Return the (x, y) coordinate for the center point of the cell that contains the specified text.  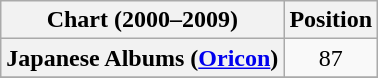
Position (331, 20)
87 (331, 58)
Japanese Albums (Oricon) (142, 58)
Chart (2000–2009) (142, 20)
